Output the (x, y) coordinate of the center of the cell containing the given text.  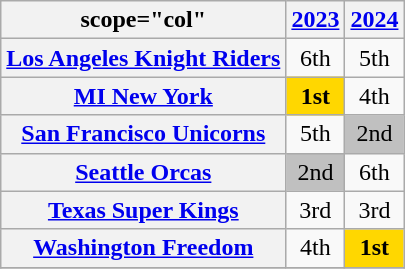
scope="col" (144, 20)
Washington Freedom (144, 248)
Los Angeles Knight Riders (144, 58)
2024 (374, 20)
San Francisco Unicorns (144, 134)
2023 (316, 20)
MI New York (144, 96)
Texas Super Kings (144, 210)
Seattle Orcas (144, 172)
